From the cell containing the given text, extract its center point as [x, y] coordinate. 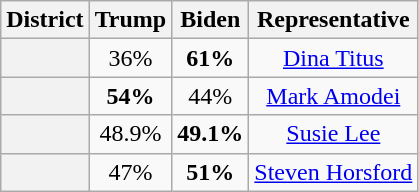
District [45, 20]
61% [210, 58]
51% [210, 172]
44% [210, 96]
54% [130, 96]
Steven Horsford [334, 172]
Dina Titus [334, 58]
Representative [334, 20]
36% [130, 58]
47% [130, 172]
Trump [130, 20]
Mark Amodei [334, 96]
Biden [210, 20]
Susie Lee [334, 134]
49.1% [210, 134]
48.9% [130, 134]
